Locate the cell with the specified text and output its (x, y) center coordinate. 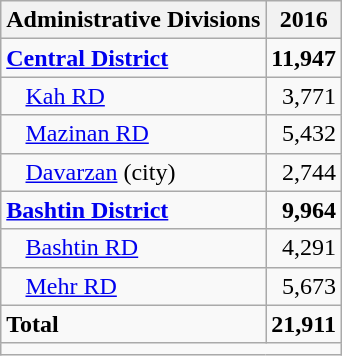
Bashtin RD (134, 248)
9,964 (304, 210)
Total (134, 324)
21,911 (304, 324)
Kah RD (134, 96)
Davarzan (city) (134, 172)
2016 (304, 20)
11,947 (304, 58)
Mazinan RD (134, 134)
Administrative Divisions (134, 20)
Central District (134, 58)
5,432 (304, 134)
5,673 (304, 286)
Mehr RD (134, 286)
2,744 (304, 172)
3,771 (304, 96)
Bashtin District (134, 210)
4,291 (304, 248)
